Locate the cell with the specified text and output its (x, y) center coordinate. 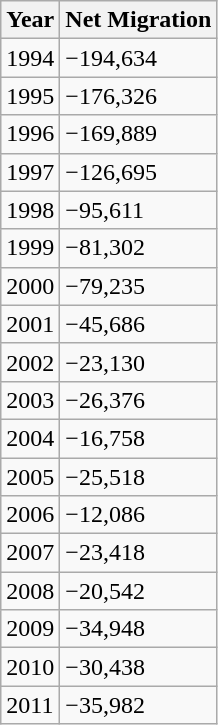
1998 (30, 210)
−169,889 (138, 134)
2011 (30, 705)
1997 (30, 172)
−26,376 (138, 400)
2009 (30, 629)
Net Migration (138, 20)
−194,634 (138, 58)
−176,326 (138, 96)
−30,438 (138, 667)
−126,695 (138, 172)
2005 (30, 477)
2007 (30, 553)
2010 (30, 667)
−23,130 (138, 362)
−12,086 (138, 515)
−20,542 (138, 591)
1996 (30, 134)
−34,948 (138, 629)
−79,235 (138, 286)
−81,302 (138, 248)
2002 (30, 362)
Year (30, 20)
−16,758 (138, 438)
1995 (30, 96)
1999 (30, 248)
2008 (30, 591)
2004 (30, 438)
2000 (30, 286)
−35,982 (138, 705)
−25,518 (138, 477)
−45,686 (138, 324)
2001 (30, 324)
−23,418 (138, 553)
2003 (30, 400)
2006 (30, 515)
−95,611 (138, 210)
1994 (30, 58)
